Extract the [X, Y] coordinate from the center of the cell holding the provided text.  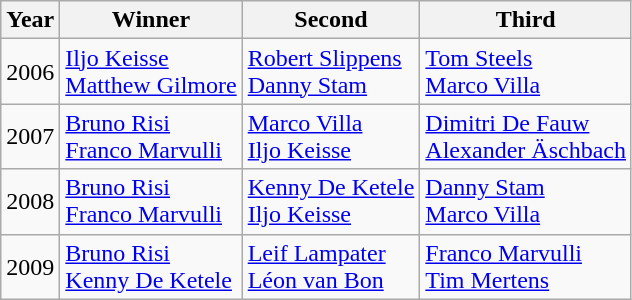
Winner [151, 20]
2008 [30, 202]
Bruno Risi Kenny De Ketele [151, 266]
Danny Stam Marco Villa [526, 202]
Iljo Keisse Matthew Gilmore [151, 72]
Leif Lampater Léon van Bon [331, 266]
Tom Steels Marco Villa [526, 72]
Year [30, 20]
2006 [30, 72]
Marco Villa Iljo Keisse [331, 136]
Kenny De Ketele Iljo Keisse [331, 202]
Dimitri De Fauw Alexander Äschbach [526, 136]
Robert Slippens Danny Stam [331, 72]
Second [331, 20]
Franco Marvulli Tim Mertens [526, 266]
Third [526, 20]
2007 [30, 136]
2009 [30, 266]
